Search for the cell housing the specified text and yield its (x, y) center coordinate. 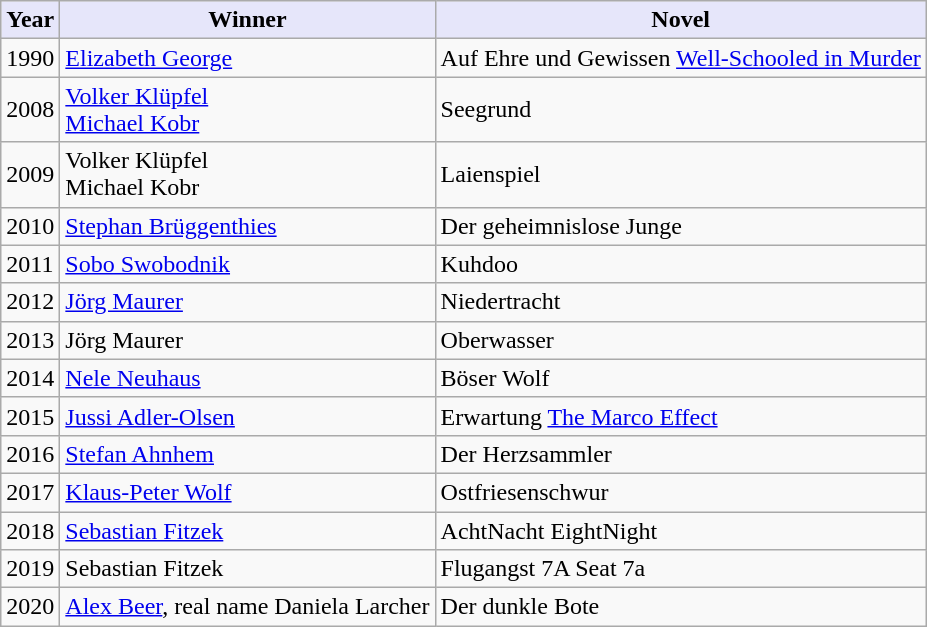
Oberwasser (680, 340)
2019 (30, 569)
1990 (30, 58)
Year (30, 20)
2015 (30, 416)
2017 (30, 492)
Auf Ehre und Gewissen Well-Schooled in Murder (680, 58)
2013 (30, 340)
Nele Neuhaus (248, 378)
2011 (30, 264)
Niedertracht (680, 302)
Winner (248, 20)
Erwartung The Marco Effect (680, 416)
Stefan Ahnhem (248, 454)
2010 (30, 226)
Alex Beer, real name Daniela Larcher (248, 607)
Novel (680, 20)
2008 (30, 110)
Böser Wolf (680, 378)
Kuhdoo (680, 264)
2012 (30, 302)
Der geheimnislose Junge (680, 226)
2018 (30, 531)
Klaus-Peter Wolf (248, 492)
Ostfriesenschwur (680, 492)
Sobo Swobodnik (248, 264)
Laienspiel (680, 174)
Seegrund (680, 110)
Elizabeth George (248, 58)
AchtNacht EightNight (680, 531)
Der dunkle Bote (680, 607)
2016 (30, 454)
Der Herzsammler (680, 454)
2009 (30, 174)
Stephan Brüggenthies (248, 226)
Jussi Adler-Olsen (248, 416)
Flugangst 7A Seat 7a (680, 569)
2014 (30, 378)
2020 (30, 607)
